Return [X, Y] of the center of cell containing provided text 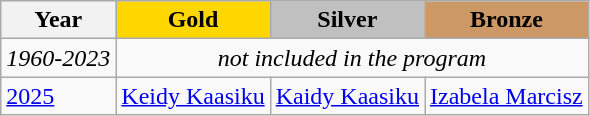
not included in the program [352, 58]
Year [58, 20]
Gold [193, 20]
Keidy Kaasiku [193, 96]
Silver [347, 20]
Bronze [507, 20]
Kaidy Kaasiku [347, 96]
Izabela Marcisz [507, 96]
1960-2023 [58, 58]
2025 [58, 96]
